Locate the cell with the specified text and output its [x, y] center coordinate. 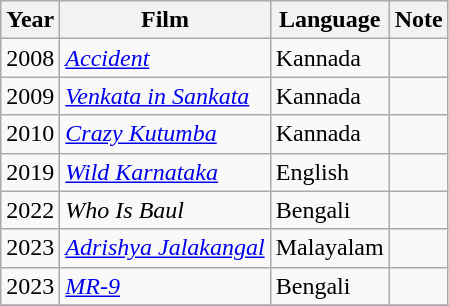
Year [30, 20]
2010 [30, 134]
Malayalam [330, 248]
2022 [30, 210]
Who Is Baul [165, 210]
Adrishya Jalakangal [165, 248]
Wild Karnataka [165, 172]
Language [330, 20]
Venkata in Sankata [165, 96]
2019 [30, 172]
Note [418, 20]
2008 [30, 58]
2009 [30, 96]
Accident [165, 58]
Film [165, 20]
MR-9 [165, 286]
English [330, 172]
Crazy Kutumba [165, 134]
